Search for the cell housing the specified text and yield its (X, Y) center coordinate. 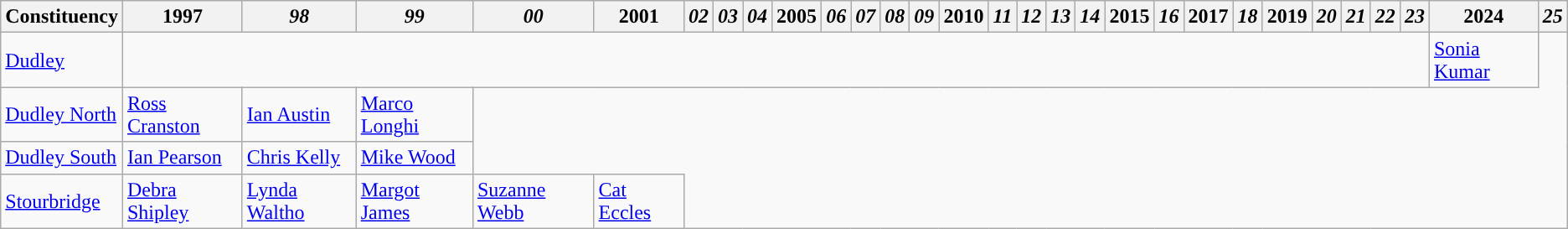
07 (866, 17)
Margot James (414, 201)
22 (1385, 17)
2024 (1483, 17)
Stourbridge (62, 201)
20 (1327, 17)
Ross Cranston (183, 114)
00 (533, 17)
Dudley South (62, 158)
08 (895, 17)
Debra Shipley (183, 201)
Dudley (62, 60)
Lynda Waltho (299, 201)
13 (1060, 17)
25 (1553, 17)
Mike Wood (414, 158)
2017 (1208, 17)
2010 (963, 17)
04 (757, 17)
2015 (1129, 17)
Marco Longhi (414, 114)
Cat Eccles (638, 201)
Sonia Kumar (1483, 60)
09 (925, 17)
Dudley North (62, 114)
21 (1355, 17)
1997 (183, 17)
02 (699, 17)
99 (414, 17)
03 (727, 17)
Constituency (62, 17)
Ian Austin (299, 114)
2001 (638, 17)
Ian Pearson (183, 158)
98 (299, 17)
2019 (1287, 17)
16 (1169, 17)
14 (1091, 17)
Chris Kelly (299, 158)
Suzanne Webb (533, 201)
11 (1003, 17)
18 (1248, 17)
2005 (797, 17)
23 (1414, 17)
06 (836, 17)
12 (1032, 17)
